Output the (x, y) coordinate of the center of the cell containing the given text.  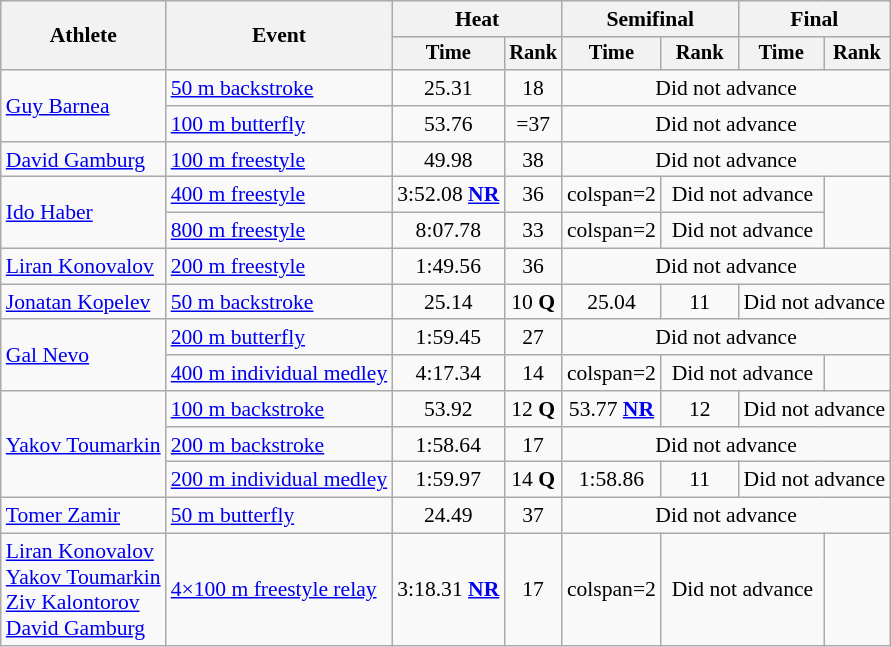
Liran Konovalov (84, 267)
Heat (477, 19)
Gal Nevo (84, 356)
1:59.97 (448, 480)
Yakov Toumarkin (84, 444)
33 (533, 231)
3:52.08 NR (448, 195)
14 (533, 373)
Final (815, 19)
53.92 (448, 409)
200 m individual medley (280, 480)
25.04 (612, 302)
Ido Haber (84, 212)
50 m butterfly (280, 516)
400 m freestyle (280, 195)
1:58.64 (448, 445)
=37 (533, 124)
Guy Barnea (84, 106)
14 Q (533, 480)
Event (280, 36)
Semifinal (650, 19)
1:58.86 (612, 480)
100 m freestyle (280, 160)
53.77 NR (612, 409)
24.49 (448, 516)
25.31 (448, 88)
1:59.45 (448, 338)
David Gamburg (84, 160)
8:07.78 (448, 231)
200 m freestyle (280, 267)
200 m backstroke (280, 445)
400 m individual medley (280, 373)
Athlete (84, 36)
100 m backstroke (280, 409)
Jonatan Kopelev (84, 302)
10 Q (533, 302)
Tomer Zamir (84, 516)
27 (533, 338)
1:49.56 (448, 267)
53.76 (448, 124)
12 Q (533, 409)
38 (533, 160)
800 m freestyle (280, 231)
18 (533, 88)
100 m butterfly (280, 124)
25.14 (448, 302)
4:17.34 (448, 373)
49.98 (448, 160)
3:18.31 NR (448, 590)
4×100 m freestyle relay (280, 590)
200 m butterfly (280, 338)
12 (700, 409)
Liran KonovalovYakov ToumarkinZiv KalontorovDavid Gamburg (84, 590)
37 (533, 516)
